Locate the cell with the specified text and output its [X, Y] center coordinate. 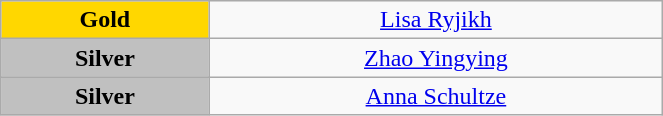
Anna Schultze [436, 96]
Lisa Ryjikh [436, 20]
Zhao Yingying [436, 58]
Gold [105, 20]
